Pinpoint the cell where the given text exists, returning its [X, Y] midpoint coordinate. 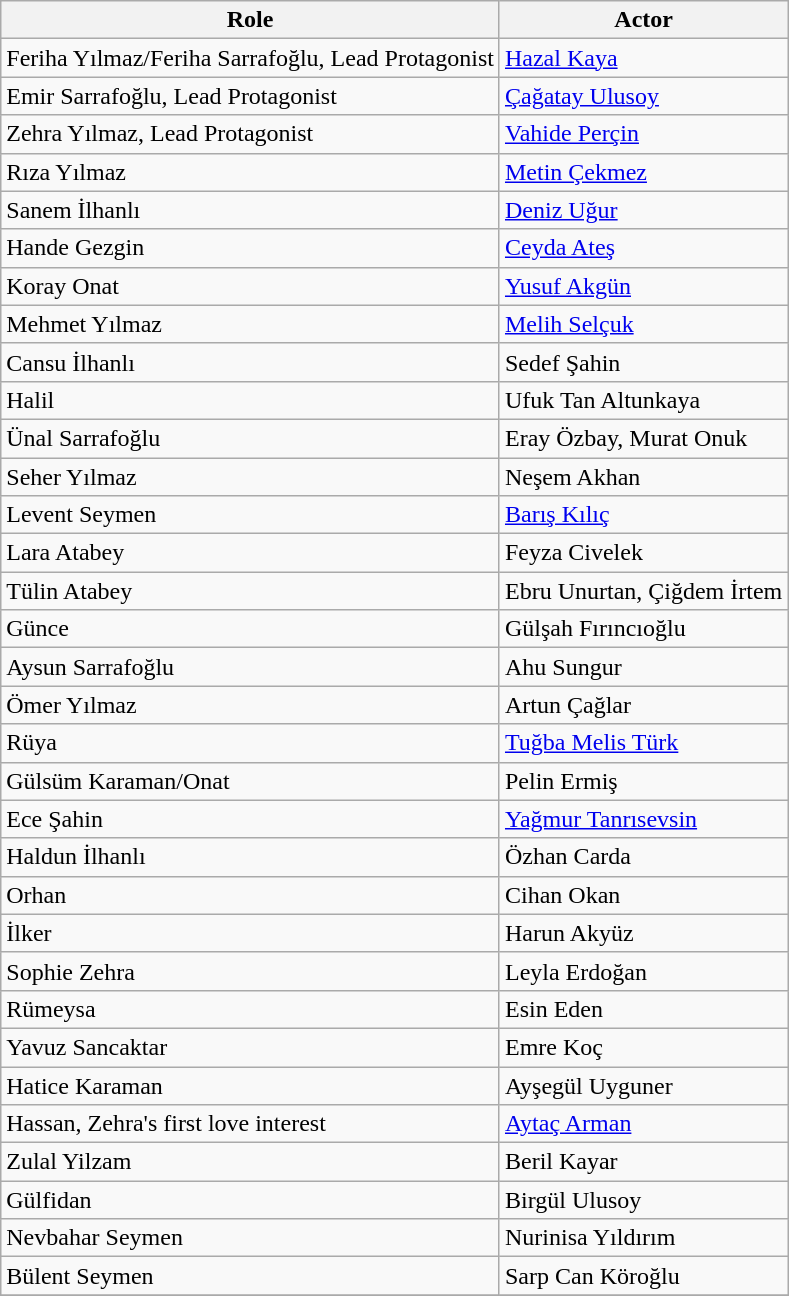
Bülent Seymen [250, 1276]
Harun Akyüz [643, 933]
Ebru Unurtan, Çiğdem İrtem [643, 591]
Cihan Okan [643, 895]
Özhan Carda [643, 857]
Koray Onat [250, 286]
Ufuk Tan Altunkaya [643, 400]
Gülsüm Karaman/Onat [250, 781]
Seher Yılmaz [250, 477]
Ahu Sungur [643, 667]
Nurinisa Yıldırım [643, 1238]
Esin Eden [643, 1009]
Barış Kılıç [643, 515]
Günce [250, 629]
Tuğba Melis Türk [643, 743]
Beril Kayar [643, 1162]
Sarp Can Köroğlu [643, 1276]
Cansu İlhanlı [250, 362]
Ömer Yılmaz [250, 705]
Sanem İlhanlı [250, 210]
Zehra Yılmaz, Lead Protagonist [250, 134]
Gülfidan [250, 1200]
Birgül Ulusoy [643, 1200]
Actor [643, 20]
Rümeysa [250, 1009]
Yağmur Tanrısevsin [643, 819]
Sophie Zehra [250, 971]
Rüya [250, 743]
Aytaç Arman [643, 1124]
Çağatay Ulusoy [643, 96]
Leyla Erdoğan [643, 971]
Role [250, 20]
Gülşah Fırıncıoğlu [643, 629]
Melih Selçuk [643, 324]
Halil [250, 400]
Yusuf Akgün [643, 286]
Ceyda Ateş [643, 248]
Hatice Karaman [250, 1085]
Nevbahar Seymen [250, 1238]
Sedef Şahin [643, 362]
Yavuz Sancaktar [250, 1047]
Ayşegül Uyguner [643, 1085]
Feriha Yılmaz/Feriha Sarrafoğlu, Lead Protagonist [250, 58]
Ünal Sarrafoğlu [250, 438]
Artun Çağlar [643, 705]
Hazal Kaya [643, 58]
Haldun İlhanlı [250, 857]
Mehmet Yılmaz [250, 324]
Orhan [250, 895]
Aysun Sarrafoğlu [250, 667]
Emre Koç [643, 1047]
Tülin Atabey [250, 591]
Hande Gezgin [250, 248]
Emir Sarrafoğlu, Lead Protagonist [250, 96]
Neşem Akhan [643, 477]
Rıza Yılmaz [250, 172]
Pelin Ermiş [643, 781]
Ece Şahin [250, 819]
Eray Özbay, Murat Onuk [643, 438]
İlker [250, 933]
Metin Çekmez [643, 172]
Feyza Civelek [643, 553]
Levent Seymen [250, 515]
Vahide Perçin [643, 134]
Zulal Yilzam [250, 1162]
Deniz Uğur [643, 210]
Hassan, Zehra's first love interest [250, 1124]
Lara Atabey [250, 553]
